Extract the [X, Y] coordinate from the center of the cell holding the provided text.  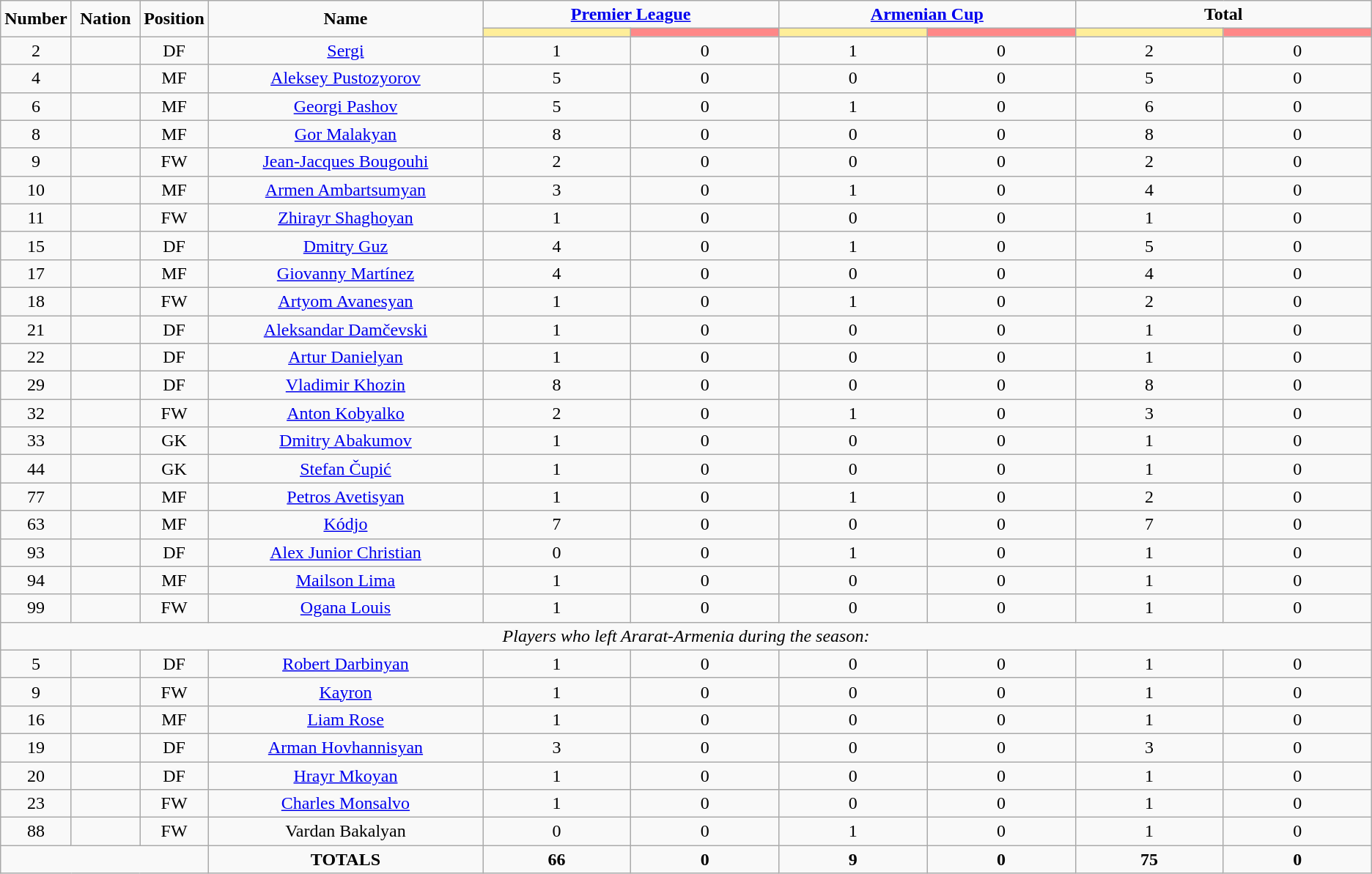
Georgi Pashov [345, 106]
Alex Junior Christian [345, 552]
Liam Rose [345, 719]
Kódjo [345, 525]
Sergi [345, 51]
Players who left Ararat-Armenia during the season: [686, 636]
Gor Malakyan [345, 134]
Position [174, 19]
Hrayr Mkoyan [345, 776]
88 [36, 832]
75 [1149, 859]
94 [36, 580]
Artyom Avanesyan [345, 301]
19 [36, 747]
77 [36, 497]
Aleksandar Damčevski [345, 329]
20 [36, 776]
23 [36, 804]
32 [36, 413]
Armenian Cup [927, 15]
17 [36, 273]
18 [36, 301]
15 [36, 245]
Artur Danielyan [345, 358]
Number [36, 19]
Ogana Louis [345, 608]
Stefan Čupić [345, 469]
Arman Hovhannisyan [345, 747]
21 [36, 329]
Vardan Bakalyan [345, 832]
Nation [106, 19]
Vladimir Khozin [345, 385]
Anton Kobyalko [345, 413]
10 [36, 190]
66 [556, 859]
Name [345, 19]
Giovanny Martínez [345, 273]
29 [36, 385]
Robert Darbinyan [345, 664]
Mailson Lima [345, 580]
Charles Monsalvo [345, 804]
44 [36, 469]
Jean-Jacques Bougouhi [345, 162]
Dmitry Guz [345, 245]
Armen Ambartsumyan [345, 190]
Aleksey Pustozyorov [345, 78]
TOTALS [345, 859]
Premier League [630, 15]
99 [36, 608]
93 [36, 552]
11 [36, 218]
Kayron [345, 692]
63 [36, 525]
16 [36, 719]
Zhirayr Shaghoyan [345, 218]
Dmitry Abakumov [345, 441]
33 [36, 441]
Petros Avetisyan [345, 497]
Total [1223, 15]
22 [36, 358]
